Search for the cell housing the specified text and yield its [x, y] center coordinate. 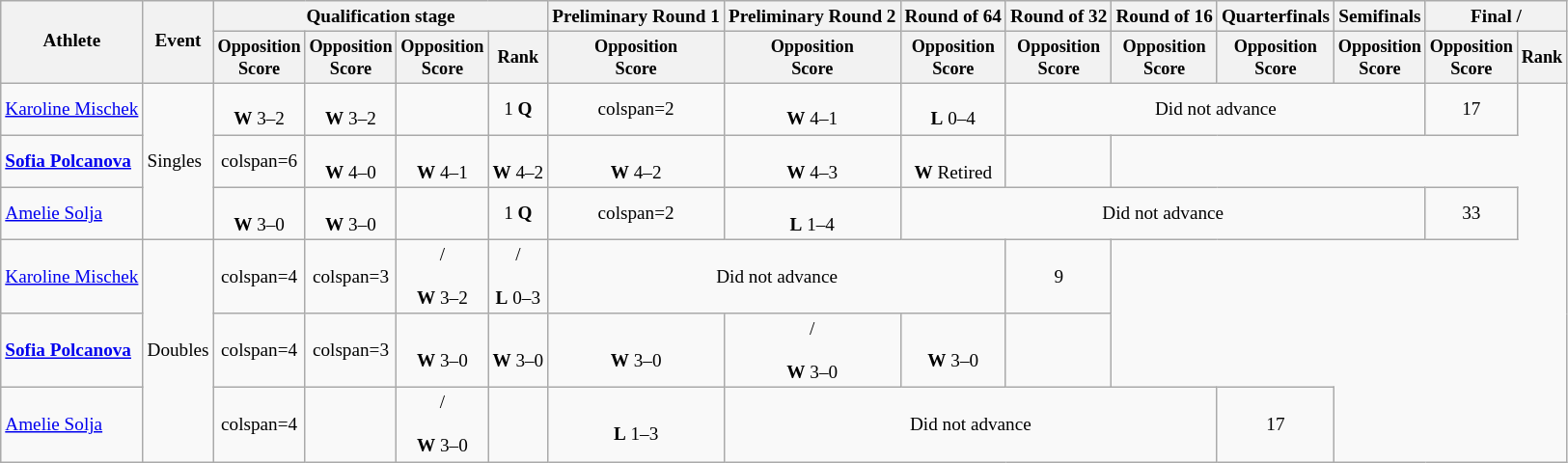
Round of 32 [1058, 16]
Final / [1496, 16]
/L 0–3 [518, 276]
W 4–0 [351, 161]
L 0–4 [953, 109]
W 4–3 [812, 161]
Quarterfinals [1276, 16]
9 [1058, 276]
W Retired [953, 161]
Semifinals [1380, 16]
L 1–3 [637, 424]
Singles [178, 161]
Event [178, 42]
Preliminary Round 1 [637, 16]
L 1–4 [812, 213]
/W 3–2 [442, 276]
Round of 64 [953, 16]
Preliminary Round 2 [812, 16]
33 [1471, 213]
Athlete [71, 42]
colspan=6 [259, 161]
Qualification stage [380, 16]
Doubles [178, 350]
Round of 16 [1164, 16]
